Find where the given text appears and provide that cell's center as (x, y) coordinate. 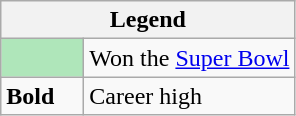
Career high (190, 96)
Won the Super Bowl (190, 58)
Legend (148, 20)
Bold (42, 96)
